Scan for the cell matching the given text and deliver its [x, y] coordinate at center. 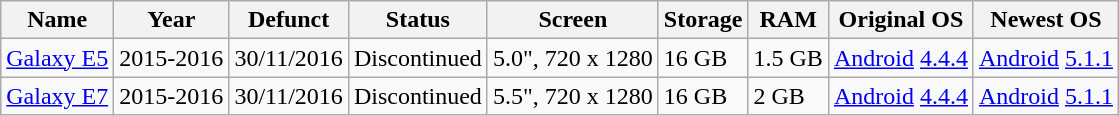
Storage [703, 20]
Screen [572, 20]
RAM [788, 20]
Galaxy E7 [58, 96]
Newest OS [1046, 20]
Galaxy E5 [58, 58]
Name [58, 20]
Year [172, 20]
Original OS [900, 20]
Defunct [289, 20]
5.5", 720 x 1280 [572, 96]
2 GB [788, 96]
Status [418, 20]
1.5 GB [788, 58]
5.0", 720 x 1280 [572, 58]
